Extract the [x, y] coordinate from the center of the cell holding the provided text.  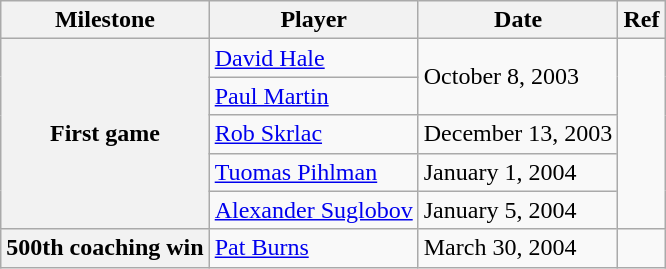
500th coaching win [105, 248]
Pat Burns [314, 248]
First game [105, 134]
David Hale [314, 58]
Milestone [105, 20]
January 1, 2004 [518, 172]
March 30, 2004 [518, 248]
Tuomas Pihlman [314, 172]
Ref [642, 20]
October 8, 2003 [518, 77]
December 13, 2003 [518, 134]
January 5, 2004 [518, 210]
Player [314, 20]
Alexander Suglobov [314, 210]
Paul Martin [314, 96]
Date [518, 20]
Rob Skrlac [314, 134]
